Scan for the cell matching the given text and deliver its (X, Y) coordinate at center. 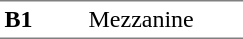
Mezzanine (164, 20)
B1 (42, 20)
